Pinpoint the cell where the given text exists, returning its [x, y] midpoint coordinate. 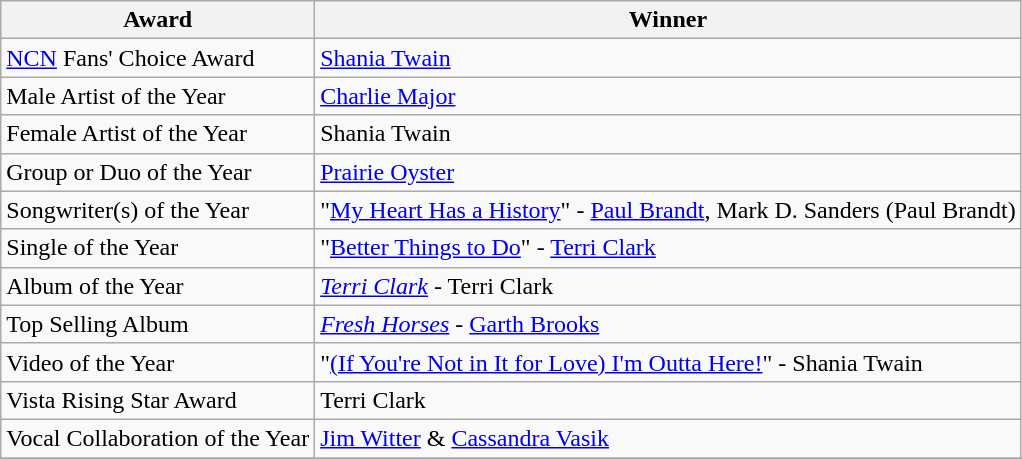
NCN Fans' Choice Award [158, 58]
Top Selling Album [158, 324]
Terri Clark [668, 400]
Album of the Year [158, 286]
Fresh Horses - Garth Brooks [668, 324]
Vista Rising Star Award [158, 400]
Vocal Collaboration of the Year [158, 438]
Group or Duo of the Year [158, 172]
Single of the Year [158, 248]
Male Artist of the Year [158, 96]
Charlie Major [668, 96]
Video of the Year [158, 362]
Female Artist of the Year [158, 134]
"(If You're Not in It for Love) I'm Outta Here!" - Shania Twain [668, 362]
Winner [668, 20]
"Better Things to Do" - Terri Clark [668, 248]
Terri Clark - Terri Clark [668, 286]
"My Heart Has a History" - Paul Brandt, Mark D. Sanders (Paul Brandt) [668, 210]
Songwriter(s) of the Year [158, 210]
Award [158, 20]
Prairie Oyster [668, 172]
Jim Witter & Cassandra Vasik [668, 438]
